Identify which cell holds the provided text, then report its [x, y] central coordinate. 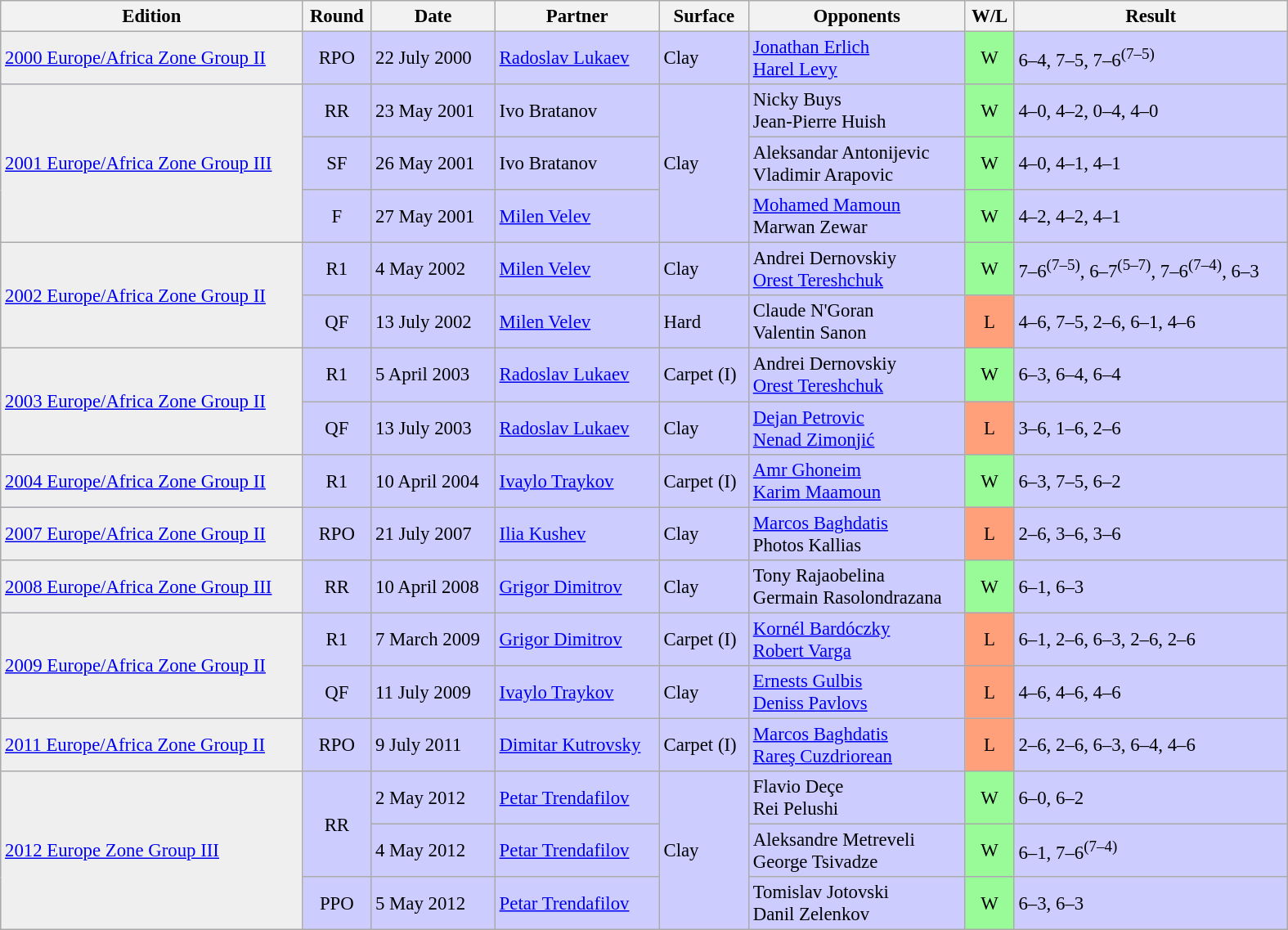
6–1, 6–3 [1151, 586]
23 May 2001 [433, 111]
Ilia Kushev [577, 533]
2012 Europe Zone Group III [152, 851]
Marcos Baghdatis Rareş Cuzdriorean [857, 744]
21 July 2007 [433, 533]
6–4, 7–5, 7–6(7–5) [1151, 59]
2011 Europe/Africa Zone Group II [152, 744]
2003 Europe/Africa Zone Group II [152, 401]
22 July 2000 [433, 59]
3–6, 1–6, 2–6 [1151, 429]
2009 Europe/Africa Zone Group II [152, 666]
Aleksandre Metreveli George Tsivadze [857, 851]
Mohamed Mamoun Marwan Zewar [857, 216]
6–0, 6–2 [1151, 798]
2004 Europe/Africa Zone Group II [152, 481]
Flavio Deçe Rei Pelushi [857, 798]
4 May 2012 [433, 851]
Dimitar Kutrovsky [577, 744]
PPO [337, 903]
5 May 2012 [433, 903]
Tony Rajaobelina Germain Rasolondrazana [857, 586]
6–3, 6–4, 6–4 [1151, 375]
11 July 2009 [433, 692]
Edition [152, 16]
2 May 2012 [433, 798]
Partner [577, 16]
4–6, 4–6, 4–6 [1151, 692]
2002 Europe/Africa Zone Group II [152, 296]
Kornél Bardóczky Robert Varga [857, 640]
W/L [990, 16]
13 July 2002 [433, 322]
4–0, 4–1, 4–1 [1151, 164]
Marcos Baghdatis Photos Kallias [857, 533]
6–3, 7–5, 6–2 [1151, 481]
27 May 2001 [433, 216]
6–3, 6–3 [1151, 903]
Nicky Buys Jean-Pierre Huish [857, 111]
SF [337, 164]
4–2, 4–2, 4–1 [1151, 216]
2000 Europe/Africa Zone Group II [152, 59]
5 April 2003 [433, 375]
Opponents [857, 16]
7–6(7–5), 6–7(5–7), 7–6(7–4), 6–3 [1151, 270]
2008 Europe/Africa Zone Group III [152, 586]
Date [433, 16]
2007 Europe/Africa Zone Group II [152, 533]
10 April 2004 [433, 481]
Dejan Petrovic Nenad Zimonjić [857, 429]
6–1, 2–6, 6–3, 2–6, 2–6 [1151, 640]
Amr Ghoneim Karim Maamoun [857, 481]
2–6, 2–6, 6–3, 6–4, 4–6 [1151, 744]
4–6, 7–5, 2–6, 6–1, 4–6 [1151, 322]
Ernests Gulbis Deniss Pavlovs [857, 692]
2–6, 3–6, 3–6 [1151, 533]
7 March 2009 [433, 640]
6–1, 7–6(7–4) [1151, 851]
Jonathan Erlich Harel Levy [857, 59]
13 July 2003 [433, 429]
Round [337, 16]
Tomislav Jotovski Danil Zelenkov [857, 903]
10 April 2008 [433, 586]
Result [1151, 16]
Claude N'Goran Valentin Sanon [857, 322]
26 May 2001 [433, 164]
4–0, 4–2, 0–4, 4–0 [1151, 111]
Hard [703, 322]
2001 Europe/Africa Zone Group III [152, 164]
F [337, 216]
Aleksandar Antonijevic Vladimir Arapovic [857, 164]
9 July 2011 [433, 744]
4 May 2002 [433, 270]
Surface [703, 16]
